Provide the [X, Y] coordinate of the cell's center where the given text is located.  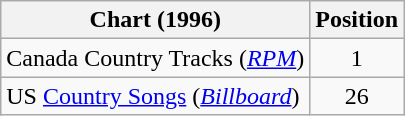
1 [357, 58]
US Country Songs (Billboard) [156, 96]
26 [357, 96]
Position [357, 20]
Canada Country Tracks (RPM) [156, 58]
Chart (1996) [156, 20]
